Identify which cell holds the provided text, then report its [X, Y] central coordinate. 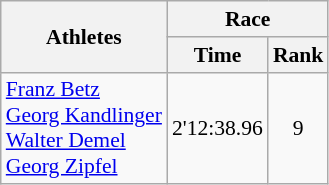
Time [218, 55]
Athletes [84, 36]
Rank [298, 55]
Franz BetzGeorg KandlingerWalter DemelGeorg Zipfel [84, 128]
Race [248, 19]
9 [298, 128]
2'12:38.96 [218, 128]
